Scan for the cell matching the given text and deliver its (X, Y) coordinate at center. 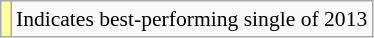
Indicates best-performing single of 2013 (192, 19)
